Extract the [X, Y] coordinate from the center of the cell holding the provided text.  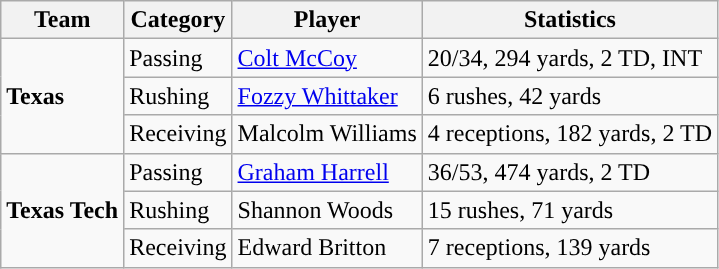
Malcolm Williams [327, 134]
6 rushes, 42 yards [570, 96]
Graham Harrell [327, 172]
Team [62, 20]
Texas Tech [62, 210]
36/53, 474 yards, 2 TD [570, 172]
Colt McCoy [327, 58]
4 receptions, 182 yards, 2 TD [570, 134]
7 receptions, 139 yards [570, 248]
Category [178, 20]
Shannon Woods [327, 210]
Fozzy Whittaker [327, 96]
20/34, 294 yards, 2 TD, INT [570, 58]
Statistics [570, 20]
Texas [62, 96]
15 rushes, 71 yards [570, 210]
Edward Britton [327, 248]
Player [327, 20]
